Scan for the cell matching the given text and deliver its [X, Y] coordinate at center. 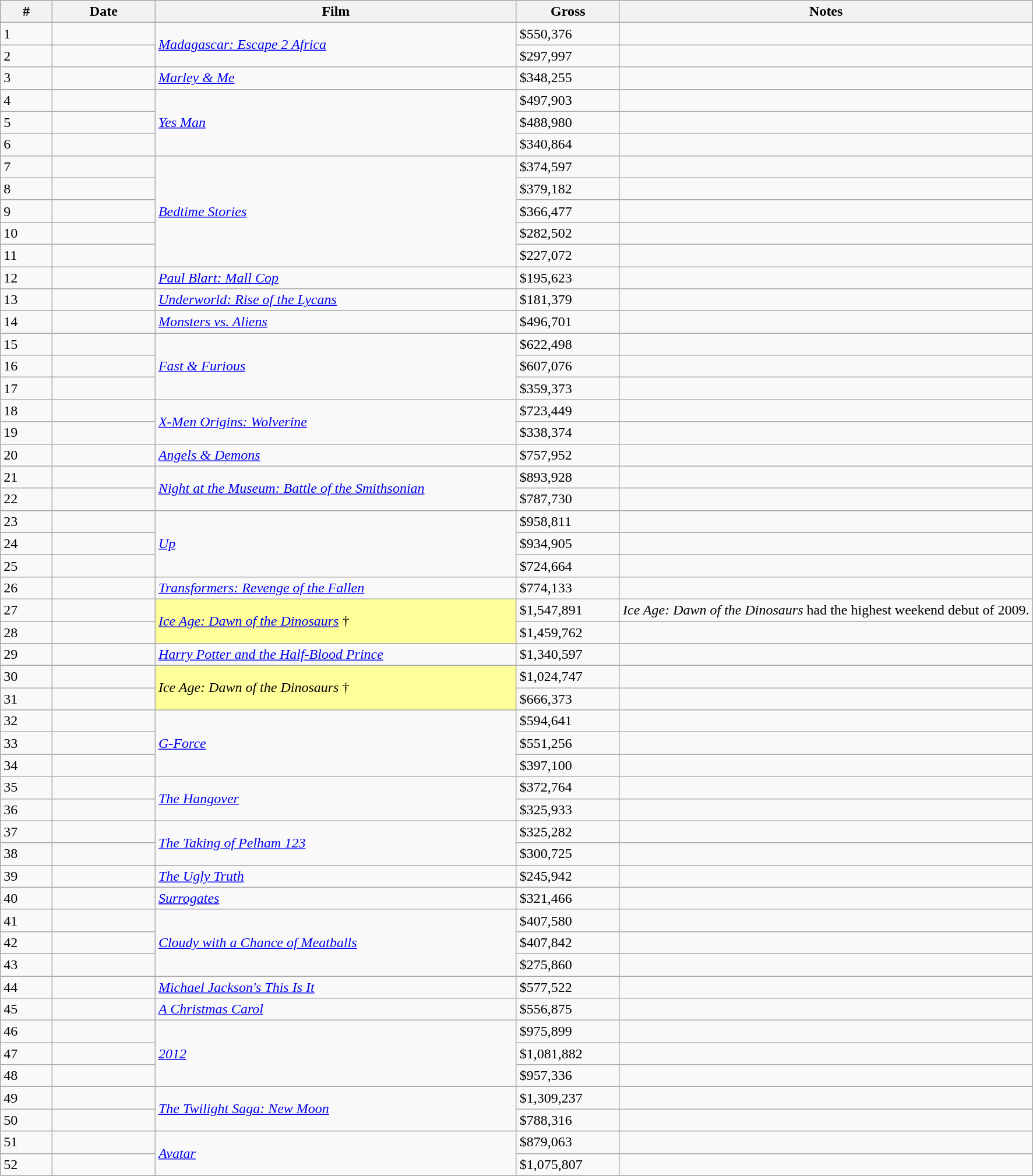
42 [27, 942]
33 [27, 743]
$556,875 [567, 1009]
$1,459,762 [567, 632]
34 [27, 765]
The Hangover [336, 799]
$195,623 [567, 278]
32 [27, 721]
43 [27, 965]
19 [27, 433]
14 [27, 322]
Gross [567, 12]
$723,449 [567, 411]
Fast & Furious [336, 366]
11 [27, 255]
Monsters vs. Aliens [336, 322]
2 [27, 56]
20 [27, 455]
21 [27, 477]
$551,256 [567, 743]
Date [104, 12]
9 [27, 211]
# [27, 12]
$724,664 [567, 566]
Marley & Me [336, 78]
$975,899 [567, 1032]
$497,903 [567, 100]
The Twilight Saga: New Moon [336, 1109]
45 [27, 1009]
51 [27, 1142]
$958,811 [567, 521]
$297,997 [567, 56]
$407,842 [567, 942]
49 [27, 1098]
46 [27, 1032]
Transformers: Revenge of the Fallen [336, 588]
Up [336, 543]
38 [27, 854]
2012 [336, 1054]
$407,580 [567, 920]
$787,730 [567, 499]
$325,933 [567, 810]
$397,100 [567, 765]
$366,477 [567, 211]
Avatar [336, 1153]
$325,282 [567, 832]
47 [27, 1054]
$372,764 [567, 787]
$359,373 [567, 389]
The Ugly Truth [336, 876]
$757,952 [567, 455]
$1,075,807 [567, 1164]
48 [27, 1076]
Bedtime Stories [336, 211]
$321,466 [567, 898]
10 [27, 233]
Harry Potter and the Half-Blood Prince [336, 655]
44 [27, 987]
$577,522 [567, 987]
Surrogates [336, 898]
Madagascar: Escape 2 Africa [336, 45]
7 [27, 167]
$788,316 [567, 1120]
39 [27, 876]
24 [27, 543]
18 [27, 411]
13 [27, 300]
15 [27, 344]
$488,980 [567, 122]
27 [27, 610]
16 [27, 366]
12 [27, 278]
Night at the Museum: Battle of the Smithsonian [336, 488]
$1,081,882 [567, 1054]
30 [27, 677]
28 [27, 632]
The Taking of Pelham 123 [336, 843]
Yes Man [336, 122]
$594,641 [567, 721]
25 [27, 566]
$550,376 [567, 34]
4 [27, 100]
23 [27, 521]
$227,072 [567, 255]
Notes [826, 12]
$622,498 [567, 344]
5 [27, 122]
Michael Jackson's This Is It [336, 987]
$893,928 [567, 477]
A Christmas Carol [336, 1009]
$300,725 [567, 854]
$934,905 [567, 543]
37 [27, 832]
$245,942 [567, 876]
41 [27, 920]
$348,255 [567, 78]
$275,860 [567, 965]
$607,076 [567, 366]
G-Force [336, 743]
35 [27, 787]
$181,379 [567, 300]
$1,024,747 [567, 677]
26 [27, 588]
40 [27, 898]
$879,063 [567, 1142]
50 [27, 1120]
$957,336 [567, 1076]
Underworld: Rise of the Lycans [336, 300]
$1,340,597 [567, 655]
29 [27, 655]
$774,133 [567, 588]
17 [27, 389]
$379,182 [567, 189]
Cloudy with a Chance of Meatballs [336, 942]
6 [27, 144]
$282,502 [567, 233]
1 [27, 34]
36 [27, 810]
52 [27, 1164]
31 [27, 699]
$666,373 [567, 699]
22 [27, 499]
$496,701 [567, 322]
$1,309,237 [567, 1098]
Film [336, 12]
$1,547,891 [567, 610]
Paul Blart: Mall Cop [336, 278]
$340,864 [567, 144]
Angels & Demons [336, 455]
$338,374 [567, 433]
$374,597 [567, 167]
8 [27, 189]
3 [27, 78]
X-Men Origins: Wolverine [336, 422]
Ice Age: Dawn of the Dinosaurs had the highest weekend debut of 2009. [826, 610]
